Capture the cell that displays the provided text and extract its [X, Y] central coordinate. 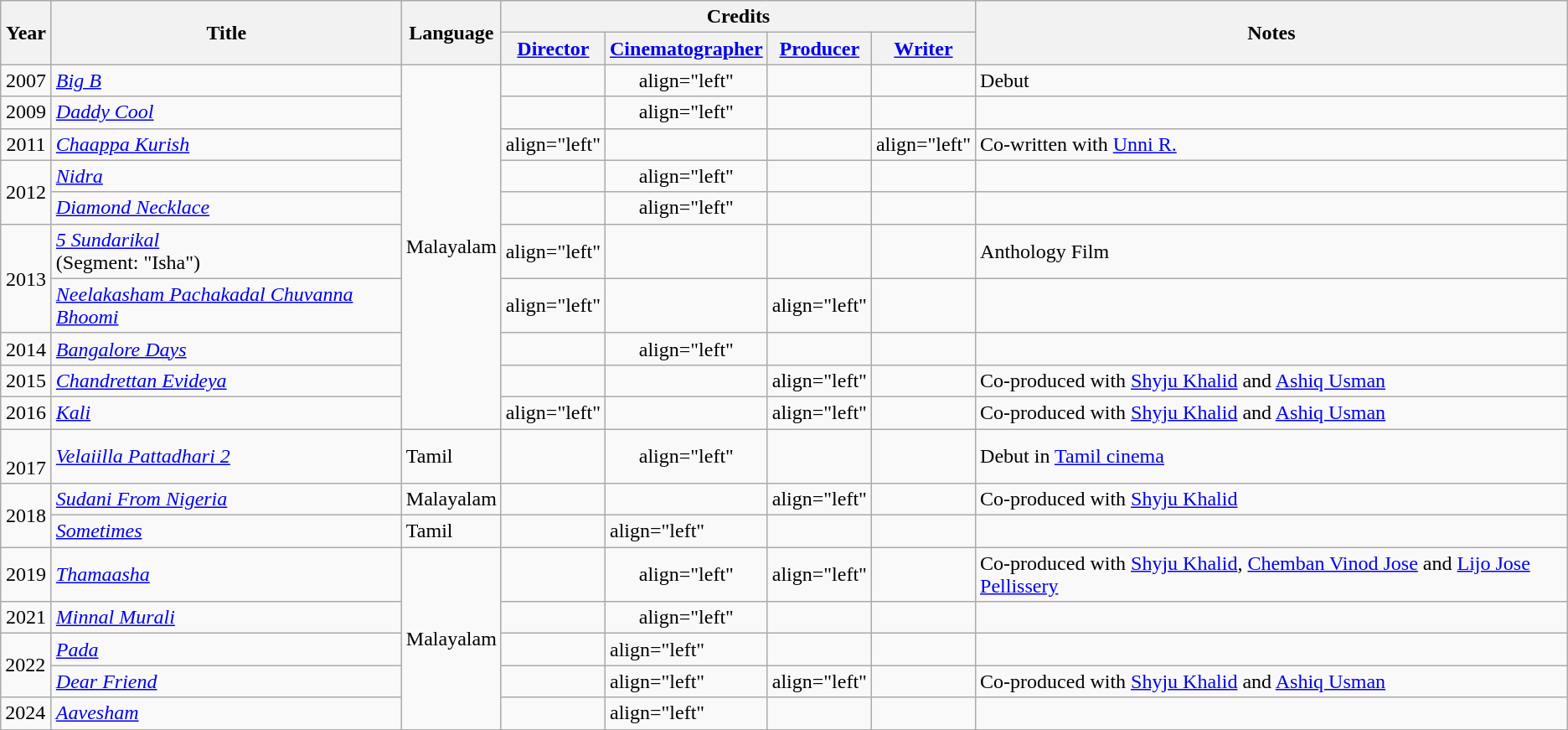
2017 [27, 456]
Diamond Necklace [226, 208]
Language [451, 33]
Notes [1271, 33]
2021 [27, 618]
2018 [27, 515]
2016 [27, 412]
2011 [27, 144]
Title [226, 33]
2009 [27, 112]
2022 [27, 665]
2014 [27, 349]
Bangalore Days [226, 349]
2024 [27, 713]
Sometimes [226, 531]
Co-written with Unni R. [1271, 144]
Velaiilla Pattadhari 2 [226, 456]
Debut [1271, 80]
Big B [226, 80]
Anthology Film [1271, 251]
Neelakasham Pachakadal Chuvanna Bhoomi [226, 305]
Chandrettan Evideya [226, 381]
2013 [27, 278]
2012 [27, 192]
5 Sundarikal(Segment: "Isha") [226, 251]
Producer [819, 49]
Debut in Tamil cinema [1271, 456]
Co-produced with Shyju Khalid, Chemban Vinod Jose and Lijo Jose Pellissery [1271, 575]
Sudani From Nigeria [226, 500]
Thamaasha [226, 575]
Co-produced with Shyju Khalid [1271, 500]
Daddy Cool [226, 112]
Director [553, 49]
Dear Friend [226, 681]
Year [27, 33]
2019 [27, 575]
Credits [738, 17]
Cinematographer [687, 49]
Pada [226, 650]
Chaappa Kurish [226, 144]
Writer [923, 49]
Kali [226, 412]
Aavesham [226, 713]
Nidra [226, 176]
2007 [27, 80]
Minnal Murali [226, 618]
2015 [27, 381]
